Search for the cell housing the specified text and yield its [x, y] center coordinate. 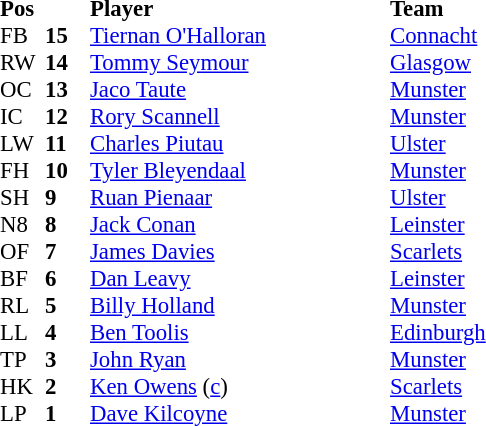
13 [68, 90]
2 [68, 386]
IC [22, 116]
Rory Scannell [240, 116]
Jaco Taute [240, 90]
FB [22, 36]
10 [68, 170]
Ben Toolis [240, 332]
LL [22, 332]
Charles Piutau [240, 144]
Tommy Seymour [240, 62]
Tyler Bleyendaal [240, 170]
Ruan Pienaar [240, 198]
Tiernan O'Halloran [240, 36]
N8 [22, 224]
SH [22, 198]
HK [22, 386]
Billy Holland [240, 306]
7 [68, 252]
BF [22, 278]
TP [22, 360]
8 [68, 224]
Jack Conan [240, 224]
15 [68, 36]
5 [68, 306]
6 [68, 278]
Dan Leavy [240, 278]
FH [22, 170]
RW [22, 62]
John Ryan [240, 360]
RL [22, 306]
James Davies [240, 252]
3 [68, 360]
Ken Owens (c) [240, 386]
14 [68, 62]
9 [68, 198]
OF [22, 252]
LW [22, 144]
OC [22, 90]
12 [68, 116]
11 [68, 144]
4 [68, 332]
